Return the [X, Y] coordinate for the center point of the cell that contains the specified text.  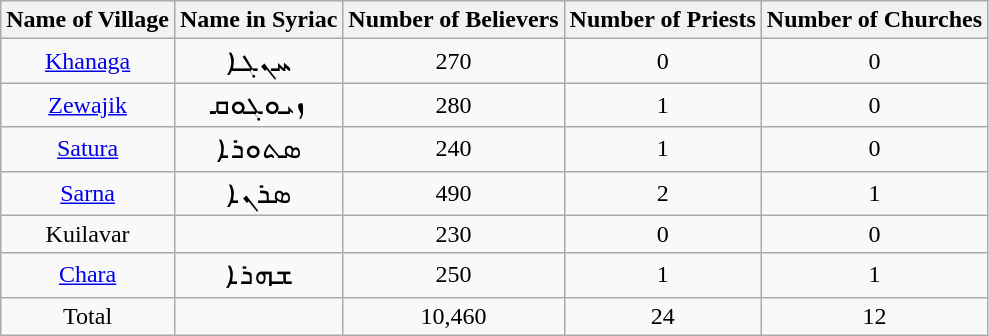
Name of Village [88, 20]
490 [454, 193]
Number of Believers [454, 20]
Number of Priests [662, 20]
280 [454, 105]
250 [454, 275]
ܣܪܢܐ [258, 193]
Name in Syriac [258, 20]
270 [454, 61]
12 [874, 316]
ܫܗܪܐ [258, 275]
Chara [88, 275]
Satura [88, 149]
2 [662, 193]
24 [662, 316]
ܙܝܘܓܘܩ [258, 105]
Total [88, 316]
Kuilavar [88, 234]
ܚܢܓܐ [258, 61]
ܣܬܘܪܐ [258, 149]
Khanaga [88, 61]
240 [454, 149]
Sarna [88, 193]
Zewajik [88, 105]
Number of Churches [874, 20]
10,460 [454, 316]
230 [454, 234]
